For the text-containing cell, return its midpoint in (X, Y) coordinate format. 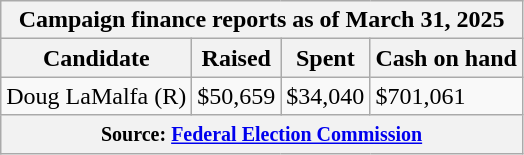
Candidate (96, 58)
$34,040 (326, 96)
Raised (236, 58)
Spent (326, 58)
Cash on hand (446, 58)
$50,659 (236, 96)
Campaign finance reports as of March 31, 2025 (262, 20)
Doug LaMalfa (R) (96, 96)
Source: Federal Election Commission (262, 134)
$701,061 (446, 96)
